Identify which cell holds the provided text, then report its [x, y] central coordinate. 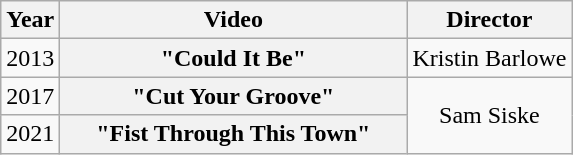
Video [234, 20]
Sam Siske [490, 115]
Year [30, 20]
Director [490, 20]
2013 [30, 58]
"Fist Through This Town" [234, 134]
Kristin Barlowe [490, 58]
2021 [30, 134]
2017 [30, 96]
"Cut Your Groove" [234, 96]
"Could It Be" [234, 58]
